Search for the cell housing the specified text and yield its (X, Y) center coordinate. 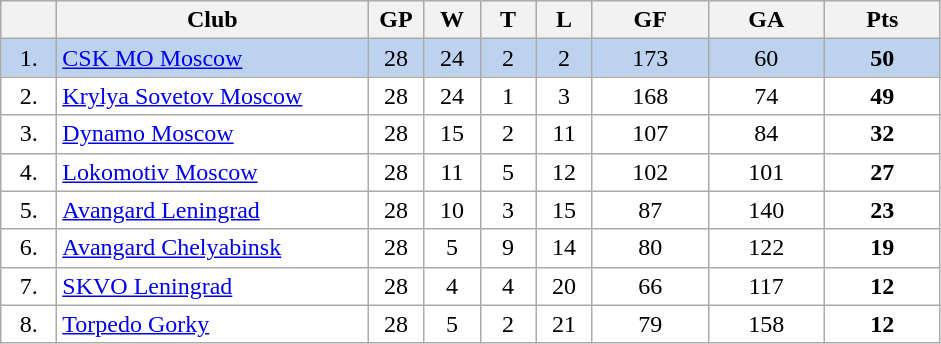
49 (882, 96)
Club (212, 20)
L (564, 20)
60 (766, 58)
T (508, 20)
1 (508, 96)
84 (766, 134)
50 (882, 58)
21 (564, 324)
Torpedo Gorky (212, 324)
107 (650, 134)
10 (452, 210)
140 (766, 210)
173 (650, 58)
117 (766, 286)
27 (882, 172)
74 (766, 96)
20 (564, 286)
87 (650, 210)
32 (882, 134)
5. (29, 210)
CSK MO Moscow (212, 58)
GA (766, 20)
1. (29, 58)
9 (508, 248)
Krylya Sovetov Moscow (212, 96)
GF (650, 20)
3. (29, 134)
8. (29, 324)
Lokomotiv Moscow (212, 172)
SKVO Leningrad (212, 286)
Dynamo Moscow (212, 134)
Pts (882, 20)
80 (650, 248)
7. (29, 286)
168 (650, 96)
Avangard Leningrad (212, 210)
102 (650, 172)
W (452, 20)
19 (882, 248)
GP (396, 20)
66 (650, 286)
14 (564, 248)
Avangard Chelyabinsk (212, 248)
79 (650, 324)
122 (766, 248)
2. (29, 96)
4. (29, 172)
23 (882, 210)
6. (29, 248)
101 (766, 172)
158 (766, 324)
